Extract the (x, y) coordinate from the center of the cell holding the provided text.  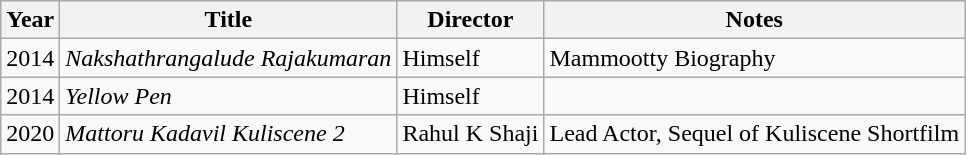
Year (30, 20)
Nakshathrangalude Rajakumaran (228, 58)
2020 (30, 134)
Mammootty Biography (754, 58)
Notes (754, 20)
Title (228, 20)
Lead Actor, Sequel of Kuliscene Shortfilm (754, 134)
Rahul K Shaji (470, 134)
Mattoru Kadavil Kuliscene 2 (228, 134)
Yellow Pen (228, 96)
Director (470, 20)
